Output the (X, Y) coordinate of the center of the cell containing the given text.  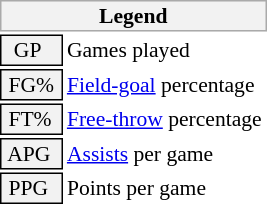
Legend (134, 16)
PPG (31, 188)
Free-throw percentage (166, 120)
FG% (31, 85)
Field-goal percentage (166, 85)
GP (31, 50)
FT% (31, 120)
Points per game (166, 188)
APG (31, 154)
Assists per game (166, 154)
Games played (166, 50)
